Scan for the cell matching the given text and deliver its [X, Y] coordinate at center. 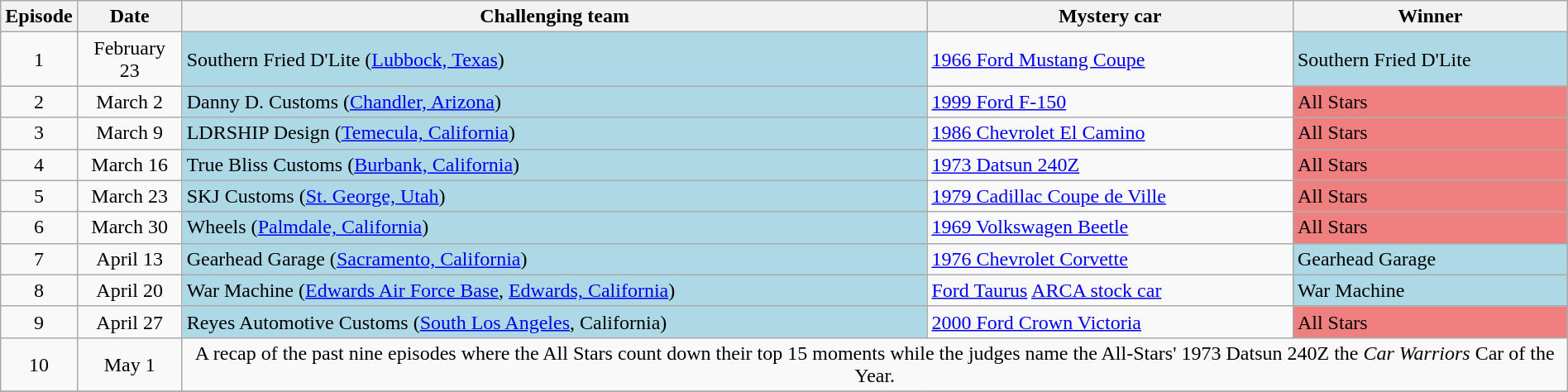
9 [39, 322]
March 16 [129, 165]
LDRSHIP Design (Temecula, California) [554, 133]
Ford Taurus ARCA stock car [1110, 290]
March 30 [129, 227]
3 [39, 133]
SKJ Customs (St. George, Utah) [554, 196]
Winner [1430, 17]
March 2 [129, 102]
6 [39, 227]
2 [39, 102]
1976 Chevrolet Corvette [1110, 259]
1969 Volkswagen Beetle [1110, 227]
1979 Cadillac Coupe de Ville [1110, 196]
February 23 [129, 60]
1 [39, 60]
8 [39, 290]
Wheels (Palmdale, California) [554, 227]
April 13 [129, 259]
7 [39, 259]
May 1 [129, 364]
Episode [39, 17]
Date [129, 17]
April 20 [129, 290]
10 [39, 364]
Danny D. Customs (Chandler, Arizona) [554, 102]
2000 Ford Crown Victoria [1110, 322]
Southern Fried D'Lite [1430, 60]
War Machine [1430, 290]
Southern Fried D'Lite (Lubbock, Texas) [554, 60]
1986 Chevrolet El Camino [1110, 133]
Challenging team [554, 17]
War Machine (Edwards Air Force Base, Edwards, California) [554, 290]
Gearhead Garage [1430, 259]
1999 Ford F-150 [1110, 102]
Reyes Automotive Customs (South Los Angeles, California) [554, 322]
April 27 [129, 322]
True Bliss Customs (Burbank, California) [554, 165]
5 [39, 196]
1966 Ford Mustang Coupe [1110, 60]
Gearhead Garage (Sacramento, California) [554, 259]
4 [39, 165]
Mystery car [1110, 17]
March 23 [129, 196]
March 9 [129, 133]
1973 Datsun 240Z [1110, 165]
